Return [x, y] of the center of cell containing provided text 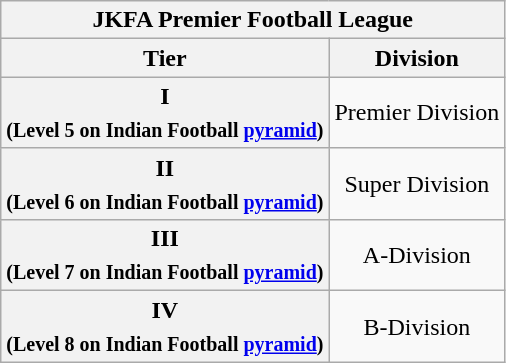
Division [417, 58]
Super Division [417, 184]
Tier [165, 58]
III(Level 7 on Indian Football pyramid) [165, 256]
II(Level 6 on Indian Football pyramid) [165, 184]
A-Division [417, 256]
JKFA Premier Football League [253, 20]
IV(Level 8 on Indian Football pyramid) [165, 326]
I(Level 5 on Indian Football pyramid) [165, 112]
Premier Division [417, 112]
B-Division [417, 326]
